From the cell containing the given text, extract its center point as [x, y] coordinate. 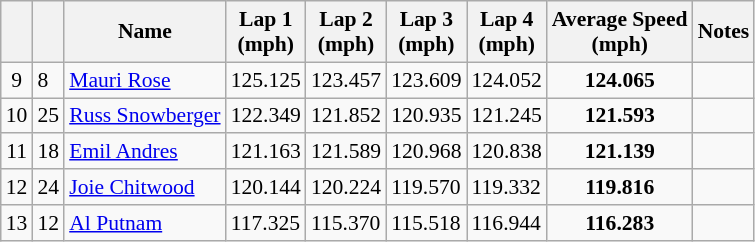
10 [17, 116]
Al Putnam [144, 223]
Lap 1(mph) [266, 32]
119.570 [426, 187]
120.838 [506, 152]
Russ Snowberger [144, 116]
120.144 [266, 187]
121.589 [346, 152]
115.518 [426, 223]
9 [17, 80]
123.609 [426, 80]
Name [144, 32]
124.052 [506, 80]
Average Speed(mph) [620, 32]
Lap 3(mph) [426, 32]
121.852 [346, 116]
122.349 [266, 116]
25 [48, 116]
121.593 [620, 116]
124.065 [620, 80]
8 [48, 80]
125.125 [266, 80]
116.944 [506, 223]
Lap 4(mph) [506, 32]
18 [48, 152]
Emil Andres [144, 152]
121.163 [266, 152]
123.457 [346, 80]
Notes [724, 32]
116.283 [620, 223]
24 [48, 187]
Lap 2(mph) [346, 32]
121.139 [620, 152]
Joie Chitwood [144, 187]
120.968 [426, 152]
120.224 [346, 187]
117.325 [266, 223]
120.935 [426, 116]
119.816 [620, 187]
115.370 [346, 223]
Mauri Rose [144, 80]
121.245 [506, 116]
11 [17, 152]
13 [17, 223]
119.332 [506, 187]
